Locate the cell with the specified text and output its (X, Y) center coordinate. 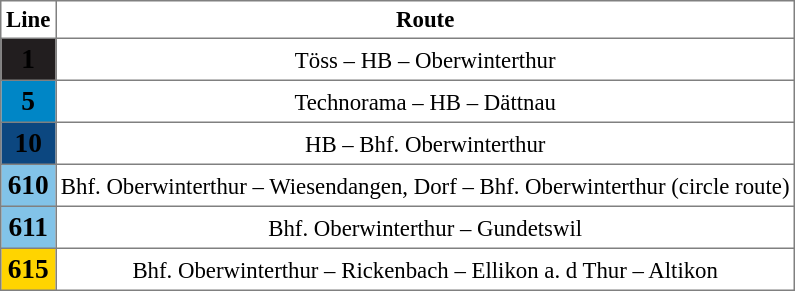
Töss – HB – Oberwinterthur (426, 59)
10 (28, 143)
HB – Bhf. Oberwinterthur (426, 143)
Bhf. Oberwinterthur – Gundetswil (426, 227)
Route (426, 20)
611 (28, 227)
1 (28, 59)
Bhf. Oberwinterthur – Wiesendangen, Dorf – Bhf. Oberwinterthur (circle route) (426, 185)
Line (28, 20)
610 (28, 185)
Technorama – HB – Dättnau (426, 101)
5 (28, 101)
Bhf. Oberwinterthur – Rickenbach – Ellikon a. d Thur – Altikon (426, 269)
615 (28, 269)
